Scan for the cell matching the given text and deliver its (x, y) coordinate at center. 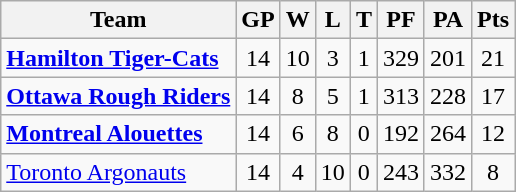
Toronto Argonauts (118, 172)
313 (400, 96)
3 (332, 58)
GP (258, 20)
243 (400, 172)
228 (448, 96)
192 (400, 134)
Montreal Alouettes (118, 134)
5 (332, 96)
201 (448, 58)
W (298, 20)
332 (448, 172)
12 (494, 134)
T (364, 20)
Hamilton Tiger-Cats (118, 58)
PA (448, 20)
6 (298, 134)
Ottawa Rough Riders (118, 96)
Team (118, 20)
264 (448, 134)
21 (494, 58)
17 (494, 96)
Pts (494, 20)
L (332, 20)
329 (400, 58)
PF (400, 20)
4 (298, 172)
